Detect which cell encompasses the target text, then output its [x, y] center coordinate. 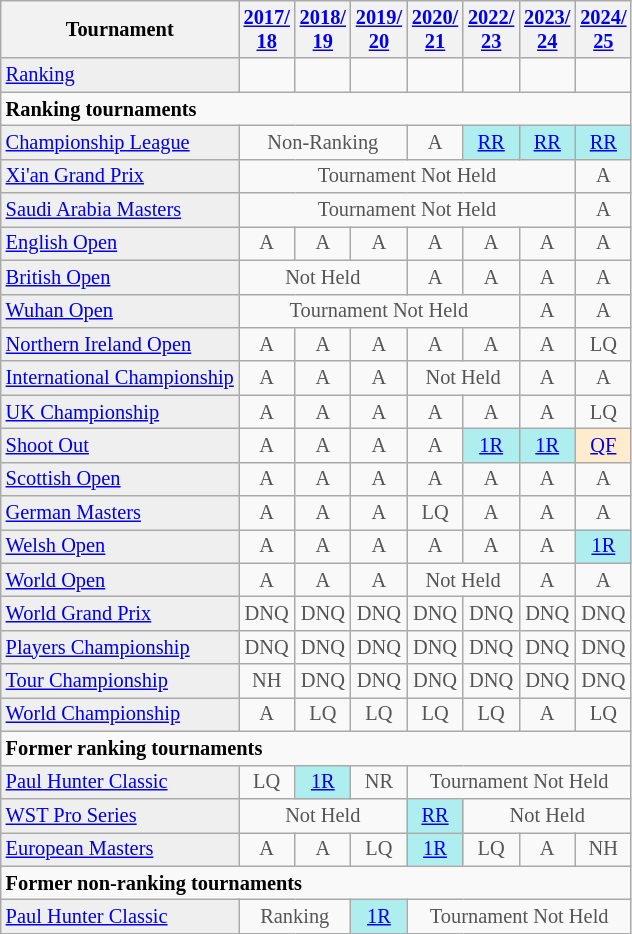
Wuhan Open [120, 311]
Welsh Open [120, 546]
Championship League [120, 142]
International Championship [120, 378]
WST Pro Series [120, 815]
Scottish Open [120, 479]
2024/25 [603, 29]
Xi'an Grand Prix [120, 176]
European Masters [120, 849]
English Open [120, 243]
Tour Championship [120, 681]
Players Championship [120, 647]
World Championship [120, 714]
2017/18 [267, 29]
Ranking tournaments [316, 109]
2018/19 [323, 29]
Former ranking tournaments [316, 748]
UK Championship [120, 412]
German Masters [120, 513]
2023/24 [547, 29]
QF [603, 445]
2020/21 [435, 29]
Saudi Arabia Masters [120, 210]
Northern Ireland Open [120, 344]
Tournament [120, 29]
Non-Ranking [323, 142]
2022/23 [491, 29]
British Open [120, 277]
2019/20 [379, 29]
NR [379, 782]
World Open [120, 580]
World Grand Prix [120, 613]
Shoot Out [120, 445]
Former non-ranking tournaments [316, 883]
